Determine the [X, Y] coordinate at the center of the cell enclosing the given text.  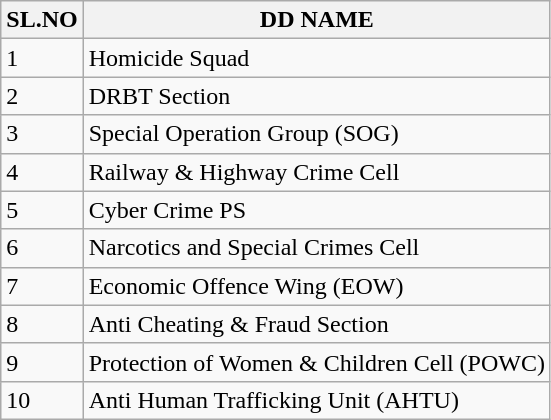
Anti Human Trafficking Unit (AHTU) [316, 400]
1 [42, 58]
2 [42, 96]
Anti Cheating & Fraud Section [316, 324]
3 [42, 134]
DD NAME [316, 20]
Protection of Women & Children Cell (POWC) [316, 362]
Homicide Squad [316, 58]
Railway & Highway Crime Cell [316, 172]
5 [42, 210]
8 [42, 324]
4 [42, 172]
SL.NO [42, 20]
6 [42, 248]
DRBT Section [316, 96]
Special Operation Group (SOG) [316, 134]
Cyber Crime PS [316, 210]
9 [42, 362]
Narcotics and Special Crimes Cell [316, 248]
Economic Offence Wing (EOW) [316, 286]
10 [42, 400]
7 [42, 286]
